Scan for the cell matching the given text and deliver its (x, y) coordinate at center. 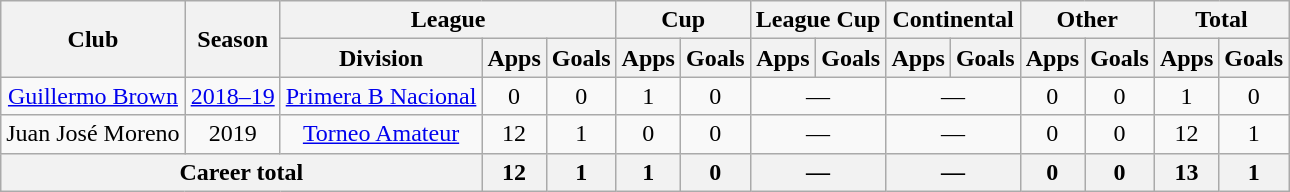
Season (232, 39)
Guillermo Brown (93, 96)
Division (381, 58)
Career total (242, 172)
Cup (683, 20)
2018–19 (232, 96)
League Cup (818, 20)
2019 (232, 134)
Continental (953, 20)
Torneo Amateur (381, 134)
Juan José Moreno (93, 134)
Other (1087, 20)
League (448, 20)
Total (1221, 20)
Primera B Nacional (381, 96)
Club (93, 39)
13 (1186, 172)
